Extract the (x, y) coordinate from the center of the cell holding the provided text.  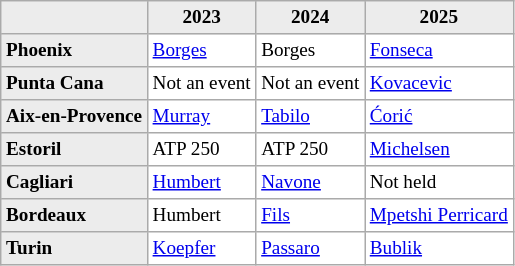
Aix-en-Provence (74, 116)
Tabilo (310, 116)
Murray (202, 116)
Cagliari (74, 182)
Punta Cana (74, 84)
Turin (74, 248)
Michelsen (440, 150)
Kovacevic (440, 84)
Mpetshi Perricard (440, 216)
Not held (440, 182)
Koepfer (202, 248)
2024 (310, 18)
Estoril (74, 150)
2023 (202, 18)
Ćorić (440, 116)
Phoenix (74, 50)
Navone (310, 182)
Fonseca (440, 50)
Bordeaux (74, 216)
2025 (440, 18)
Bublik (440, 248)
Fils (310, 216)
Passaro (310, 248)
